Locate the cell with the specified text and output its (x, y) center coordinate. 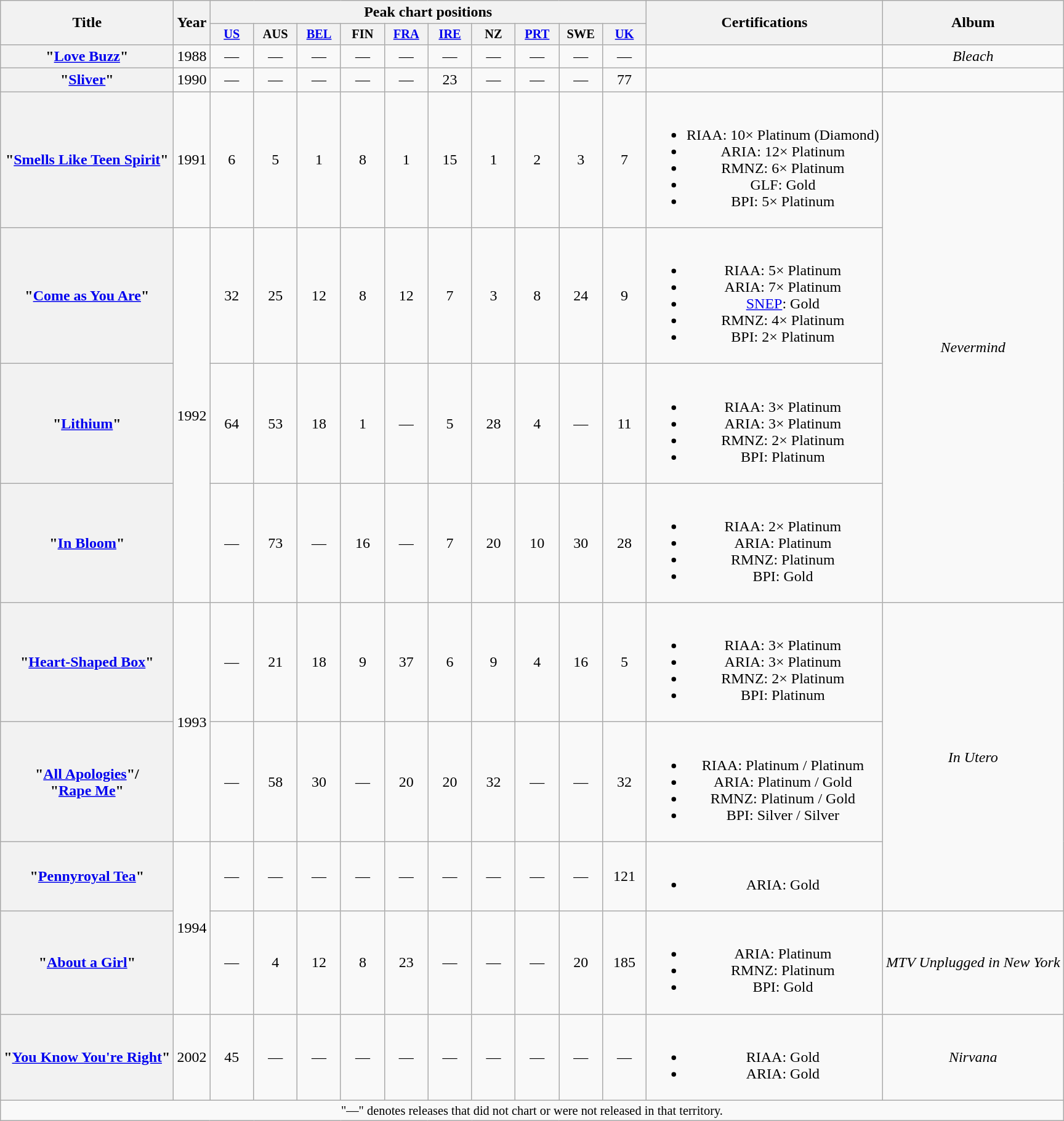
ARIA: PlatinumRMNZ: PlatinumBPI: Gold (764, 963)
SWE (581, 34)
ARIA: Gold (764, 877)
"In Bloom" (87, 543)
PRT (537, 34)
RIAA: 5× PlatinumARIA: 7× PlatinumSNEP: GoldRMNZ: 4× PlatinumBPI: 2× Platinum (764, 295)
24 (581, 295)
25 (276, 295)
45 (232, 1057)
2 (537, 160)
"Lithium" (87, 424)
11 (624, 424)
1988 (192, 56)
"—" denotes releases that did not chart or were not released in that territory. (532, 1111)
1992 (192, 415)
Album (973, 23)
"Pennyroyal Tea" (87, 877)
"All Apologies"/"Rape Me" (87, 782)
58 (276, 782)
FIN (362, 34)
RIAA: Platinum / PlatinumARIA: Platinum / GoldRMNZ: Platinum / GoldBPI: Silver / Silver (764, 782)
73 (276, 543)
FRA (406, 34)
2002 (192, 1057)
1991 (192, 160)
"You Know You're Right" (87, 1057)
"Come as You Are" (87, 295)
15 (449, 160)
RIAA: 10× Platinum (Diamond)ARIA: 12× PlatinumRMNZ: 6× PlatinumGLF: GoldBPI: 5× Platinum (764, 160)
UK (624, 34)
"Heart-Shaped Box" (87, 662)
121 (624, 877)
NZ (494, 34)
53 (276, 424)
1993 (192, 722)
1990 (192, 80)
Year (192, 23)
10 (537, 543)
Nirvana (973, 1057)
RIAA: 2× PlatinumARIA: PlatinumRMNZ: PlatinumBPI: Gold (764, 543)
77 (624, 80)
Title (87, 23)
In Utero (973, 757)
"Smells Like Teen Spirit" (87, 160)
Certifications (764, 23)
Peak chart positions (429, 12)
1994 (192, 928)
IRE (449, 34)
"Love Buzz" (87, 56)
64 (232, 424)
"Sliver" (87, 80)
BEL (319, 34)
37 (406, 662)
RIAA: GoldARIA: Gold (764, 1057)
AUS (276, 34)
"About a Girl" (87, 963)
21 (276, 662)
MTV Unplugged in New York (973, 963)
US (232, 34)
Bleach (973, 56)
185 (624, 963)
Nevermind (973, 347)
